Determine the [X, Y] coordinate at the center of the cell enclosing the given text.  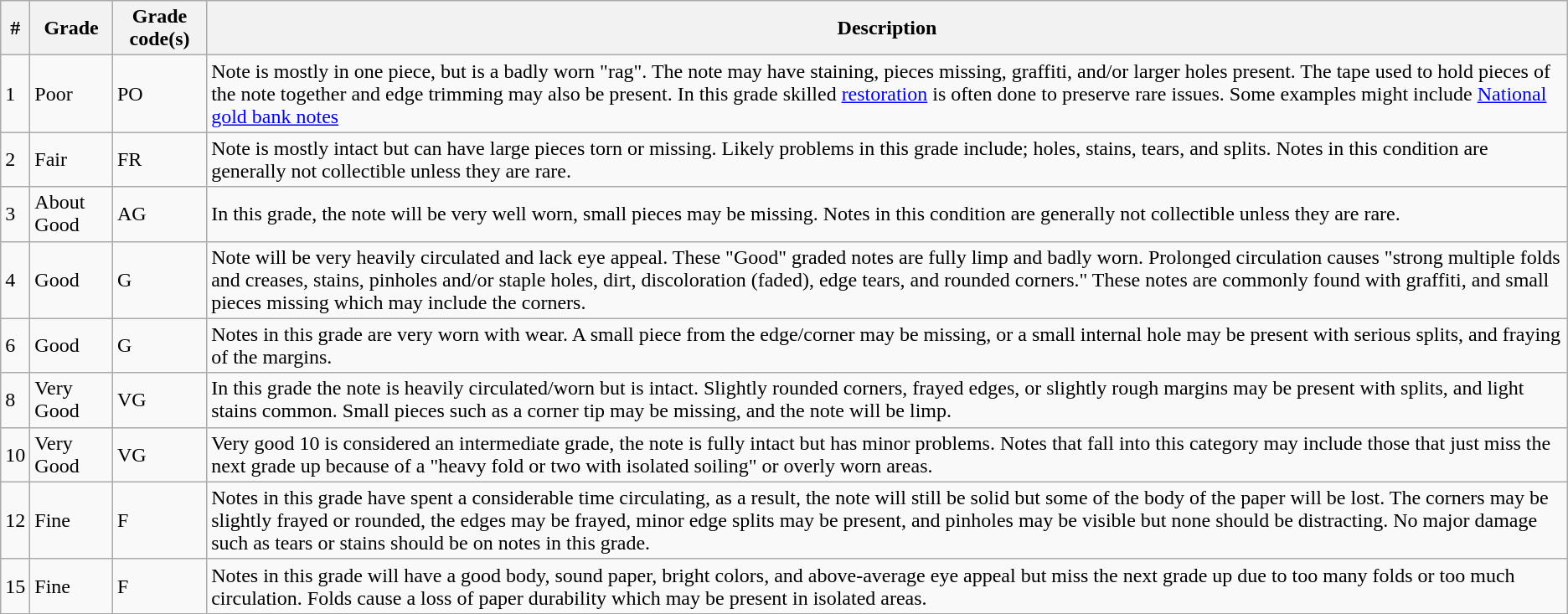
8 [15, 400]
4 [15, 280]
Grade [72, 28]
15 [15, 586]
2 [15, 159]
# [15, 28]
Description [888, 28]
Poor [72, 94]
FR [159, 159]
1 [15, 94]
Grade code(s) [159, 28]
AG [159, 214]
10 [15, 454]
About Good [72, 214]
12 [15, 520]
PO [159, 94]
Fair [72, 159]
3 [15, 214]
6 [15, 345]
